Determine the (X, Y) coordinate at the center of the cell enclosing the given text.  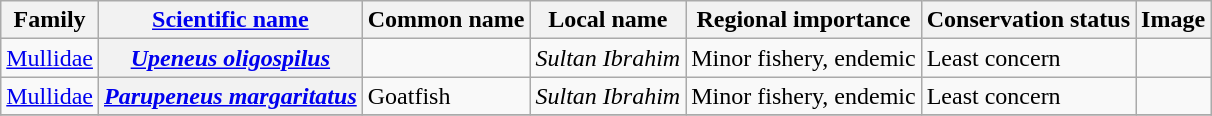
Conservation status (1028, 20)
Regional importance (804, 20)
Goatfish (446, 96)
Upeneus oligospilus (230, 58)
Local name (608, 20)
Common name (446, 20)
Scientific name (230, 20)
Parupeneus margaritatus (230, 96)
Image (1174, 20)
Family (50, 20)
